Identify which cell holds the provided text, then report its (X, Y) central coordinate. 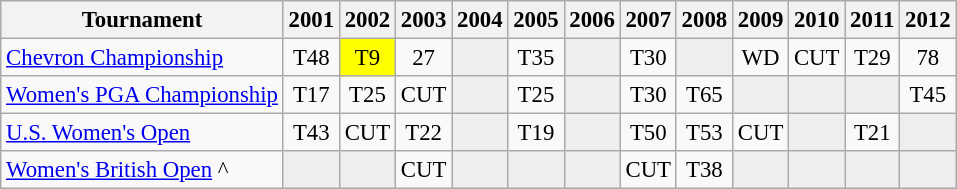
T21 (872, 133)
2005 (536, 20)
T29 (872, 58)
2008 (704, 20)
2011 (872, 20)
2004 (480, 20)
T53 (704, 133)
T17 (311, 95)
2007 (648, 20)
27 (424, 58)
Chevron Championship (142, 58)
2009 (760, 20)
T22 (424, 133)
U.S. Women's Open (142, 133)
Women's PGA Championship (142, 95)
T45 (928, 95)
2001 (311, 20)
T19 (536, 133)
2003 (424, 20)
T65 (704, 95)
Women's British Open ^ (142, 170)
Tournament (142, 20)
78 (928, 58)
T9 (367, 58)
2012 (928, 20)
T50 (648, 133)
2006 (592, 20)
WD (760, 58)
T38 (704, 170)
T43 (311, 133)
T48 (311, 58)
2010 (817, 20)
2002 (367, 20)
T35 (536, 58)
